Output the (x, y) coordinate of the center of the cell containing the given text.  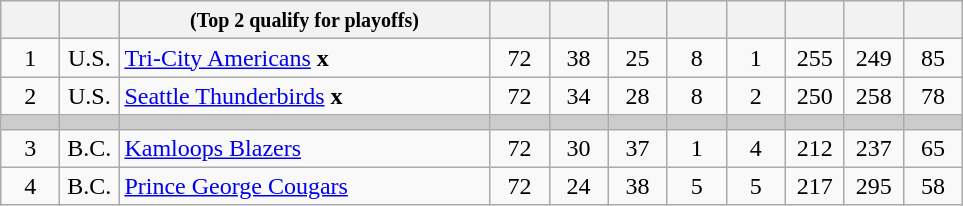
217 (814, 186)
Seattle Thunderbirds x (304, 96)
Tri-City Americans x (304, 58)
Kamloops Blazers (304, 148)
78 (932, 96)
295 (874, 186)
(Top 2 qualify for playoffs) (304, 20)
25 (638, 58)
28 (638, 96)
212 (814, 148)
34 (578, 96)
85 (932, 58)
3 (30, 148)
237 (874, 148)
30 (578, 148)
250 (814, 96)
Prince George Cougars (304, 186)
65 (932, 148)
249 (874, 58)
24 (578, 186)
37 (638, 148)
258 (874, 96)
255 (814, 58)
58 (932, 186)
